Return the (X, Y) coordinate for the center point of the cell that contains the specified text.  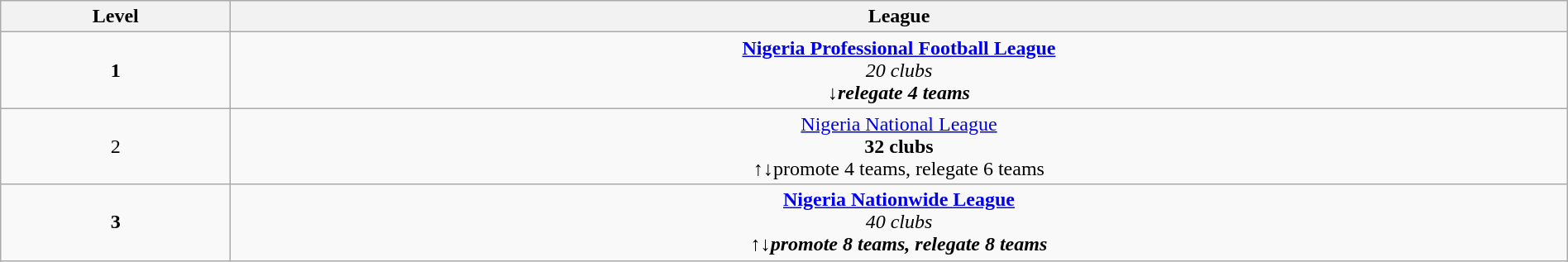
Level (116, 17)
Nigeria Nationwide League 40 clubs↑↓promote 8 teams, relegate 8 teams (900, 222)
3 (116, 222)
League (900, 17)
Nigeria National League 32 clubs↑↓promote 4 teams, relegate 6 teams (900, 146)
Nigeria Professional Football League 20 clubs↓relegate 4 teams (900, 70)
1 (116, 70)
2 (116, 146)
